Output the [x, y] coordinate of the center of the cell containing the given text.  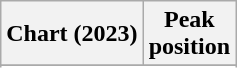
Peakposition [189, 34]
Chart (2023) [72, 34]
